Output the (x, y) coordinate of the center of the cell containing the given text.  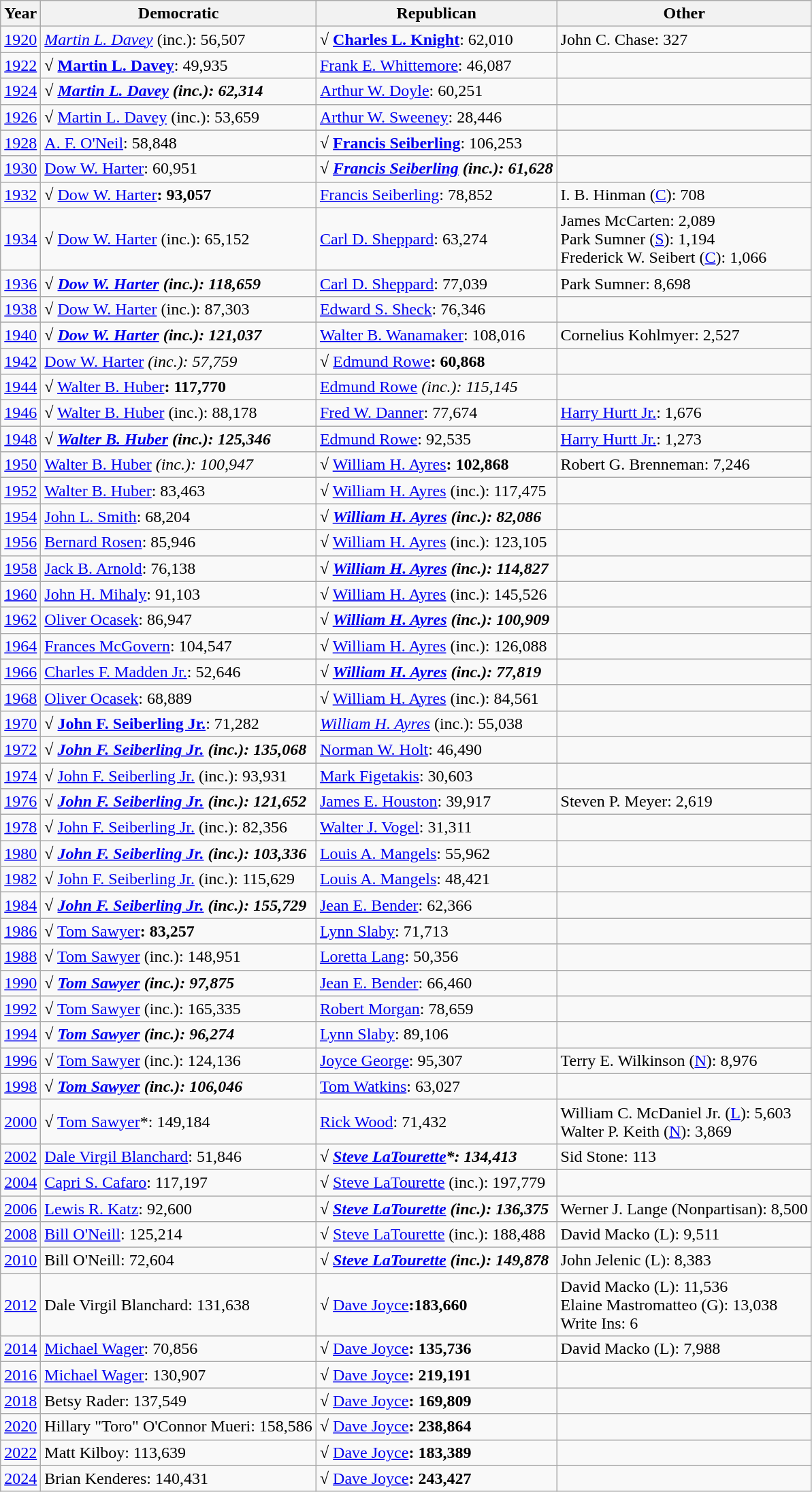
Fred W. Danner: 77,674 (436, 413)
Francis Seiberling: 78,852 (436, 195)
Michael Wager: 130,907 (178, 1375)
√ Dow W. Harter: 93,057 (178, 195)
√ William H. Ayres (inc.): 114,827 (436, 568)
2004 (20, 1182)
1944 (20, 387)
2022 (20, 1453)
I. B. Hinman (C): 708 (684, 195)
Michael Wager: 70,856 (178, 1349)
√ Dave Joyce: 219,191 (436, 1375)
Steven P. Meyer: 2,619 (684, 802)
1926 (20, 117)
1946 (20, 413)
√ Walter B. Huber: 117,770 (178, 387)
√ Walter B. Huber (inc.): 125,346 (178, 439)
√ Steve LaTourette (inc.): 149,878 (436, 1261)
√ William H. Ayres (inc.): 123,105 (436, 542)
2000 (20, 1122)
√ Steve LaTourette (inc.): 136,375 (436, 1208)
√ John F. Seiberling Jr. (inc.): 121,652 (178, 802)
David Macko (L): 7,988 (684, 1349)
2018 (20, 1401)
√ Walter B. Huber (inc.): 88,178 (178, 413)
1988 (20, 957)
Walter J. Vogel: 31,311 (436, 828)
2014 (20, 1349)
√ Dave Joyce: 243,427 (436, 1478)
√ John F. Seiberling Jr. (inc.): 115,629 (178, 879)
1964 (20, 646)
Lewis R. Katz: 92,600 (178, 1208)
√ Tom Sawyer (inc.): 97,875 (178, 983)
Carl D. Sheppard: 63,274 (436, 239)
1960 (20, 594)
Rick Wood: 71,432 (436, 1122)
William H. Ayres (inc.): 55,038 (436, 724)
√ Dave Joyce:183,660 (436, 1305)
Loretta Lang: 50,356 (436, 957)
Werner J. Lange (Nonpartisan): 8,500 (684, 1208)
√ Martin L. Davey (inc.): 62,314 (178, 91)
√ Edmund Rowe: 60,868 (436, 361)
Hillary "Toro" O'Connor Mueri: 158,586 (178, 1427)
1974 (20, 775)
√ John F. Seiberling Jr. (inc.): 155,729 (178, 905)
Year (20, 14)
√ Tom Sawyer (inc.): 106,046 (178, 1086)
√ William H. Ayres (inc.): 126,088 (436, 646)
William C. McDaniel Jr. (L): 5,603Walter P. Keith (N): 3,869 (684, 1122)
√ William H. Ayres (inc.): 117,475 (436, 491)
√ John F. Seiberling Jr. (inc.): 93,931 (178, 775)
√ Tom Sawyer (inc.): 148,951 (178, 957)
John H. Mihaly: 91,103 (178, 594)
√ Tom Sawyer*: 149,184 (178, 1122)
√ Dave Joyce: 238,864 (436, 1427)
Cornelius Kohlmyer: 2,527 (684, 335)
Jean E. Bender: 66,460 (436, 983)
√ William H. Ayres (inc.): 82,086 (436, 517)
√ Charles L. Knight: 62,010 (436, 39)
2024 (20, 1478)
2016 (20, 1375)
Bernard Rosen: 85,946 (178, 542)
Frank E. Whittemore: 46,087 (436, 65)
1950 (20, 465)
Dow W. Harter (inc.): 57,759 (178, 361)
√ Tom Sawyer: 83,257 (178, 931)
Bill O'Neill: 125,214 (178, 1235)
John L. Smith: 68,204 (178, 517)
Bill O'Neill: 72,604 (178, 1261)
Matt Kilboy: 113,639 (178, 1453)
Martin L. Davey (inc.): 56,507 (178, 39)
1956 (20, 542)
√ Tom Sawyer (inc.): 96,274 (178, 1035)
√ William H. Ayres (inc.): 84,561 (436, 698)
√ Francis Seiberling: 106,253 (436, 143)
1920 (20, 39)
Dale Virgil Blanchard: 131,638 (178, 1305)
√ John F. Seiberling Jr. (inc.): 135,068 (178, 749)
1948 (20, 439)
√ Tom Sawyer (inc.): 124,136 (178, 1060)
1938 (20, 309)
√ Francis Seiberling (inc.): 61,628 (436, 169)
Walter B. Wanamaker: 108,016 (436, 335)
√ Martin L. Davey (inc.): 53,659 (178, 117)
1982 (20, 879)
Lynn Slaby: 89,106 (436, 1035)
1928 (20, 143)
1954 (20, 517)
Arthur W. Sweeney: 28,446 (436, 117)
Walter B. Huber: 83,463 (178, 491)
Other (684, 14)
Joyce George: 95,307 (436, 1060)
Sid Stone: 113 (684, 1156)
2006 (20, 1208)
Louis A. Mangels: 55,962 (436, 854)
1924 (20, 91)
Louis A. Mangels: 48,421 (436, 879)
Tom Watkins: 63,027 (436, 1086)
√ Dave Joyce: 183,389 (436, 1453)
2012 (20, 1305)
√ Dave Joyce: 135,736 (436, 1349)
√ Steve LaTourette*: 134,413 (436, 1156)
1958 (20, 568)
1972 (20, 749)
John C. Chase: 327 (684, 39)
Harry Hurtt Jr.: 1,676 (684, 413)
√ William H. Ayres (inc.): 100,909 (436, 620)
1998 (20, 1086)
Dale Virgil Blanchard: 51,846 (178, 1156)
1962 (20, 620)
1932 (20, 195)
√ John F. Seiberling Jr. (inc.): 103,336 (178, 854)
Lynn Slaby: 71,713 (436, 931)
Edward S. Sheck: 76,346 (436, 309)
1980 (20, 854)
David Macko (L): 11,536 Elaine Mastromatteo (G): 13,038 Write Ins: 6 (684, 1305)
√ Dow W. Harter (inc.): 65,152 (178, 239)
1934 (20, 239)
1930 (20, 169)
Terry E. Wilkinson (N): 8,976 (684, 1060)
Norman W. Holt: 46,490 (436, 749)
2002 (20, 1156)
Frances McGovern: 104,547 (178, 646)
1968 (20, 698)
Oliver Ocasek: 86,947 (178, 620)
Carl D. Sheppard: 77,039 (436, 283)
Capri S. Cafaro: 117,197 (178, 1182)
Oliver Ocasek: 68,889 (178, 698)
Walter B. Huber (inc.): 100,947 (178, 465)
√ Dow W. Harter (inc.): 118,659 (178, 283)
2010 (20, 1261)
√ John F. Seiberling Jr. (inc.): 82,356 (178, 828)
Harry Hurtt Jr.: 1,273 (684, 439)
1966 (20, 672)
Democratic (178, 14)
1922 (20, 65)
1936 (20, 283)
√ Dow W. Harter (inc.): 121,037 (178, 335)
1942 (20, 361)
√ Dow W. Harter (inc.): 87,303 (178, 309)
1996 (20, 1060)
Jean E. Bender: 62,366 (436, 905)
James E. Houston: 39,917 (436, 802)
2008 (20, 1235)
√ Steve LaTourette (inc.): 188,488 (436, 1235)
√ William H. Ayres (inc.): 77,819 (436, 672)
1990 (20, 983)
Park Sumner: 8,698 (684, 283)
Arthur W. Doyle: 60,251 (436, 91)
√ William H. Ayres (inc.): 145,526 (436, 594)
√ Tom Sawyer (inc.): 165,335 (178, 1009)
1984 (20, 905)
Edmund Rowe: 92,535 (436, 439)
1952 (20, 491)
James McCarten: 2,089Park Sumner (S): 1,194Frederick W. Seibert (C): 1,066 (684, 239)
Robert Morgan: 78,659 (436, 1009)
Betsy Rader: 137,549 (178, 1401)
√ Steve LaTourette (inc.): 197,779 (436, 1182)
David Macko (L): 9,511 (684, 1235)
√ William H. Ayres: 102,868 (436, 465)
1940 (20, 335)
Brian Kenderes: 140,431 (178, 1478)
√ John F. Seiberling Jr.: 71,282 (178, 724)
Edmund Rowe (inc.): 115,145 (436, 387)
Robert G. Brenneman: 7,246 (684, 465)
John Jelenic (L): 8,383 (684, 1261)
√ Dave Joyce: 169,809 (436, 1401)
1986 (20, 931)
Dow W. Harter: 60,951 (178, 169)
1970 (20, 724)
Mark Figetakis: 30,603 (436, 775)
Republican (436, 14)
A. F. O'Neil: 58,848 (178, 143)
2020 (20, 1427)
Charles F. Madden Jr.: 52,646 (178, 672)
1976 (20, 802)
1992 (20, 1009)
1994 (20, 1035)
Jack B. Arnold: 76,138 (178, 568)
√ Martin L. Davey: 49,935 (178, 65)
1978 (20, 828)
